Scan for the cell matching the given text and deliver its (x, y) coordinate at center. 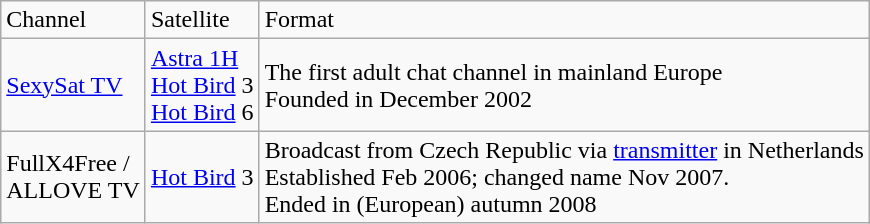
FullX4Free / ALLOVE TV (74, 177)
Broadcast from Czech Republic via transmitter in Netherlands Established Feb 2006; changed name Nov 2007. Ended in (European) autumn 2008 (564, 177)
The first adult chat channel in mainland Europe Founded in December 2002 (564, 85)
SexySat TV (74, 85)
Hot Bird 3 (202, 177)
Channel (74, 20)
Astra 1H Hot Bird 3 Hot Bird 6 (202, 85)
Format (564, 20)
Satellite (202, 20)
